Determine the [X, Y] coordinate at the center of the cell enclosing the given text.  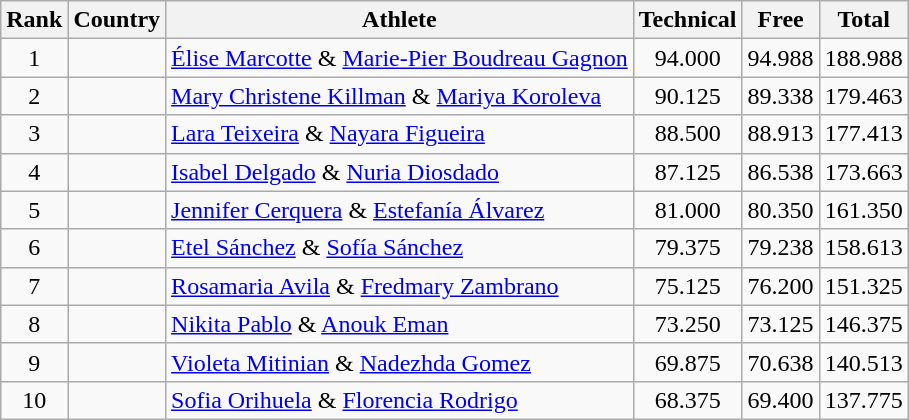
140.513 [864, 362]
75.125 [688, 286]
Country [117, 20]
Etel Sánchez & Sofía Sánchez [400, 248]
87.125 [688, 172]
Rosamaria Avila & Fredmary Zambrano [400, 286]
79.238 [780, 248]
9 [34, 362]
4 [34, 172]
1 [34, 58]
76.200 [780, 286]
188.988 [864, 58]
Nikita Pablo & Anouk Eman [400, 324]
177.413 [864, 134]
Élise Marcotte & Marie-Pier Boudreau Gagnon [400, 58]
Lara Teixeira & Nayara Figueira [400, 134]
80.350 [780, 210]
2 [34, 96]
68.375 [688, 400]
88.913 [780, 134]
Isabel Delgado & Nuria Diosdado [400, 172]
3 [34, 134]
86.538 [780, 172]
88.500 [688, 134]
Total [864, 20]
70.638 [780, 362]
Jennifer Cerquera & Estefanía Álvarez [400, 210]
7 [34, 286]
90.125 [688, 96]
Rank [34, 20]
161.350 [864, 210]
Sofia Orihuela & Florencia Rodrigo [400, 400]
Mary Christene Killman & Mariya Koroleva [400, 96]
179.463 [864, 96]
137.775 [864, 400]
73.125 [780, 324]
94.000 [688, 58]
73.250 [688, 324]
158.613 [864, 248]
173.663 [864, 172]
69.875 [688, 362]
69.400 [780, 400]
94.988 [780, 58]
146.375 [864, 324]
Violeta Mitinian & Nadezhda Gomez [400, 362]
89.338 [780, 96]
Technical [688, 20]
Athlete [400, 20]
Free [780, 20]
5 [34, 210]
8 [34, 324]
6 [34, 248]
10 [34, 400]
151.325 [864, 286]
81.000 [688, 210]
79.375 [688, 248]
